Extract the (x, y) coordinate from the center of the cell holding the provided text.  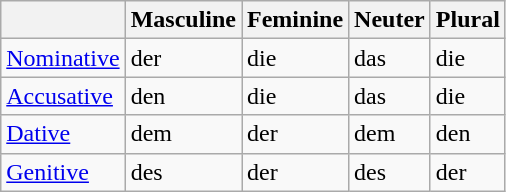
Genitive (63, 172)
Masculine (183, 20)
Nominative (63, 58)
Feminine (296, 20)
Neuter (390, 20)
Plural (468, 20)
Dative (63, 134)
Accusative (63, 96)
